Identify which cell holds the provided text, then report its [X, Y] central coordinate. 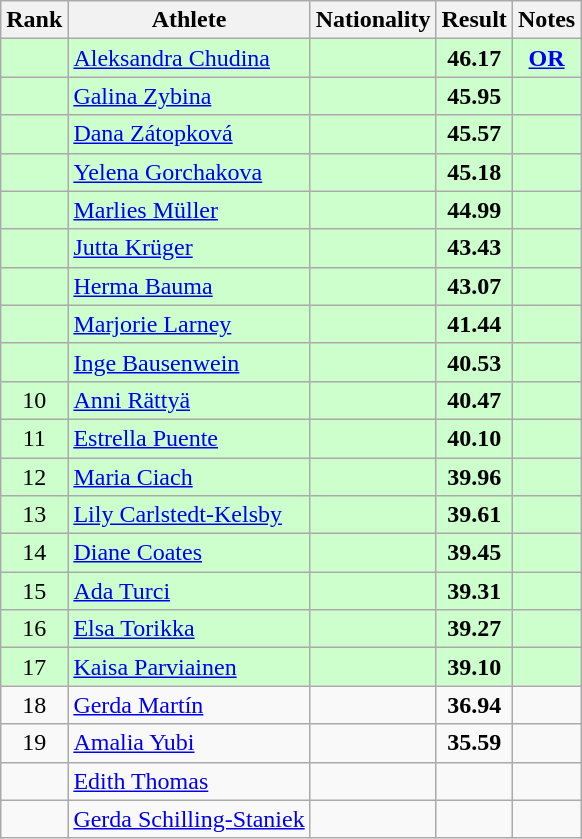
Athlete [189, 20]
12 [34, 477]
Jutta Krüger [189, 248]
Ada Turci [189, 591]
Elsa Torikka [189, 629]
11 [34, 438]
Marlies Müller [189, 210]
Nationality [373, 20]
Galina Zybina [189, 96]
45.95 [474, 96]
Anni Rättyä [189, 400]
39.61 [474, 515]
Yelena Gorchakova [189, 172]
43.07 [474, 286]
Inge Bausenwein [189, 362]
17 [34, 667]
Result [474, 20]
Amalia Yubi [189, 743]
Kaisa Parviainen [189, 667]
Gerda Martín [189, 705]
18 [34, 705]
Maria Ciach [189, 477]
43.43 [474, 248]
13 [34, 515]
Estrella Puente [189, 438]
39.96 [474, 477]
Marjorie Larney [189, 324]
39.31 [474, 591]
40.10 [474, 438]
45.57 [474, 134]
10 [34, 400]
Lily Carlstedt-Kelsby [189, 515]
39.10 [474, 667]
35.59 [474, 743]
16 [34, 629]
Diane Coates [189, 553]
45.18 [474, 172]
Dana Zátopková [189, 134]
40.47 [474, 400]
Aleksandra Chudina [189, 58]
40.53 [474, 362]
41.44 [474, 324]
39.27 [474, 629]
36.94 [474, 705]
46.17 [474, 58]
Herma Bauma [189, 286]
OR [546, 58]
44.99 [474, 210]
Edith Thomas [189, 781]
Rank [34, 20]
15 [34, 591]
19 [34, 743]
14 [34, 553]
Notes [546, 20]
39.45 [474, 553]
Gerda Schilling-Staniek [189, 819]
